Return [X, Y] of the center of cell containing provided text 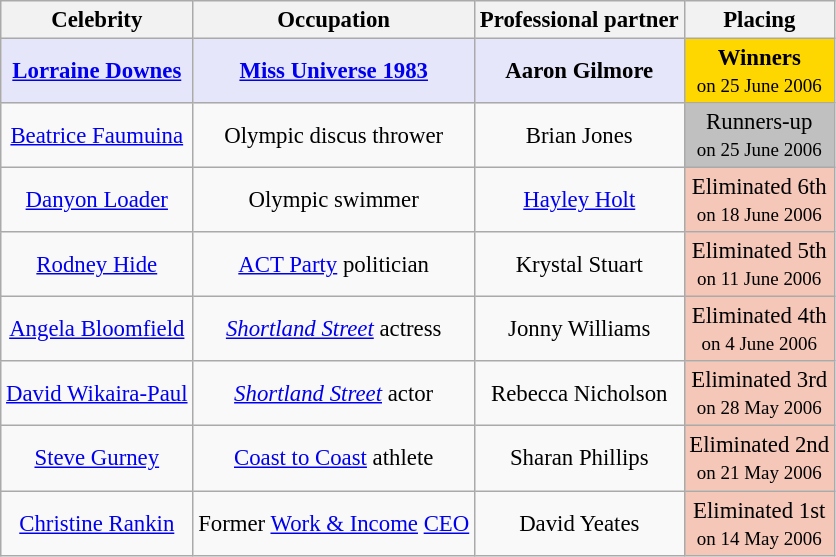
David Yeates [580, 524]
Olympic swimmer [334, 200]
Former Work & Income CEO [334, 524]
Brian Jones [580, 136]
Eliminated 3rdon 28 May 2006 [759, 394]
Danyon Loader [97, 200]
Miss Universe 1983 [334, 72]
Lorraine Downes [97, 72]
Angela Bloomfield [97, 330]
Aaron Gilmore [580, 72]
Eliminated 5thon 11 June 2006 [759, 264]
Coast to Coast athlete [334, 458]
Beatrice Faumuina [97, 136]
Professional partner [580, 20]
Christine Rankin [97, 524]
Celebrity [97, 20]
Rodney Hide [97, 264]
Placing [759, 20]
Winnerson 25 June 2006 [759, 72]
Runners-upon 25 June 2006 [759, 136]
Sharan Phillips [580, 458]
Shortland Street actress [334, 330]
Olympic discus thrower [334, 136]
Steve Gurney [97, 458]
Jonny Williams [580, 330]
Occupation [334, 20]
David Wikaira-Paul [97, 394]
Hayley Holt [580, 200]
Rebecca Nicholson [580, 394]
Eliminated 6thon 18 June 2006 [759, 200]
Eliminated 2ndon 21 May 2006 [759, 458]
ACT Party politician [334, 264]
Eliminated 4thon 4 June 2006 [759, 330]
Krystal Stuart [580, 264]
Shortland Street actor [334, 394]
Eliminated 1ston 14 May 2006 [759, 524]
